Pinpoint the cell where the given text exists, returning its (X, Y) midpoint coordinate. 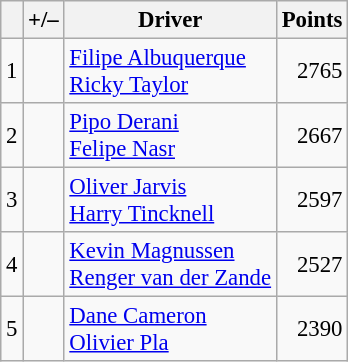
2765 (312, 72)
2390 (312, 330)
3 (12, 200)
4 (12, 264)
2667 (312, 136)
Driver (170, 20)
2 (12, 136)
1 (12, 72)
2527 (312, 264)
5 (12, 330)
+/– (44, 20)
Kevin Magnussen Renger van der Zande (170, 264)
Points (312, 20)
Oliver Jarvis Harry Tincknell (170, 200)
Filipe Albuquerque Ricky Taylor (170, 72)
Pipo Derani Felipe Nasr (170, 136)
2597 (312, 200)
Dane Cameron Olivier Pla (170, 330)
